Locate the cell with the specified text and output its (x, y) center coordinate. 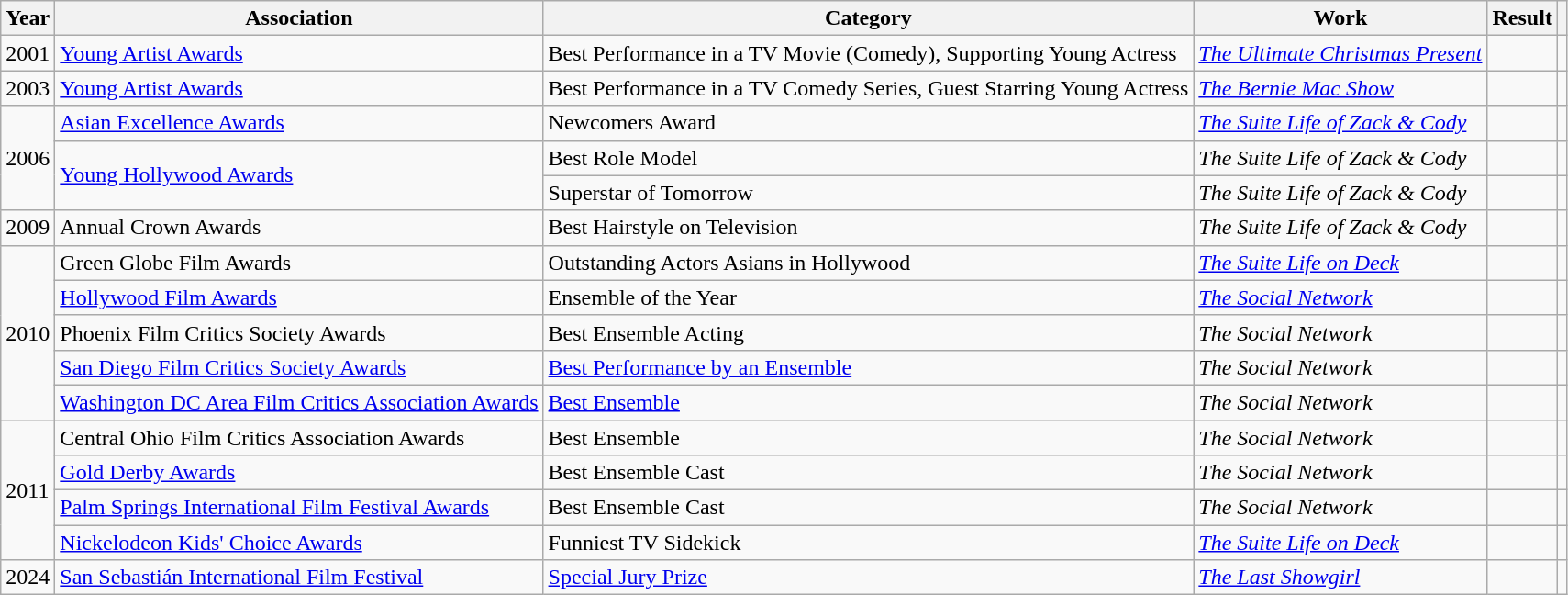
Hollywood Film Awards (299, 297)
2011 (28, 490)
Outstanding Actors Asians in Hollywood (868, 263)
Best Ensemble Acting (868, 332)
Funniest TV Sidekick (868, 543)
Annual Crown Awards (299, 228)
Best Performance in a TV Comedy Series, Guest Starring Young Actress (868, 88)
Work (1340, 18)
Special Jury Prize (868, 578)
Best Performance by an Ensemble (868, 367)
Asian Excellence Awards (299, 123)
Newcomers Award (868, 123)
Gold Derby Awards (299, 473)
Result (1522, 18)
Superstar of Tomorrow (868, 193)
Nickelodeon Kids' Choice Awards (299, 543)
Year (28, 18)
Green Globe Film Awards (299, 263)
2003 (28, 88)
Association (299, 18)
Best Hairstyle on Television (868, 228)
Category (868, 18)
2010 (28, 332)
2024 (28, 578)
Central Ohio Film Critics Association Awards (299, 438)
Palm Springs International Film Festival Awards (299, 508)
Phoenix Film Critics Society Awards (299, 332)
Washington DC Area Film Critics Association Awards (299, 402)
2009 (28, 228)
San Diego Film Critics Society Awards (299, 367)
San Sebastián International Film Festival (299, 578)
2001 (28, 53)
Best Role Model (868, 158)
2006 (28, 158)
The Bernie Mac Show (1340, 88)
Best Performance in a TV Movie (Comedy), Supporting Young Actress (868, 53)
Young Hollywood Awards (299, 175)
The Last Showgirl (1340, 578)
The Ultimate Christmas Present (1340, 53)
Ensemble of the Year (868, 297)
